Detect which cell encompasses the target text, then output its [X, Y] center coordinate. 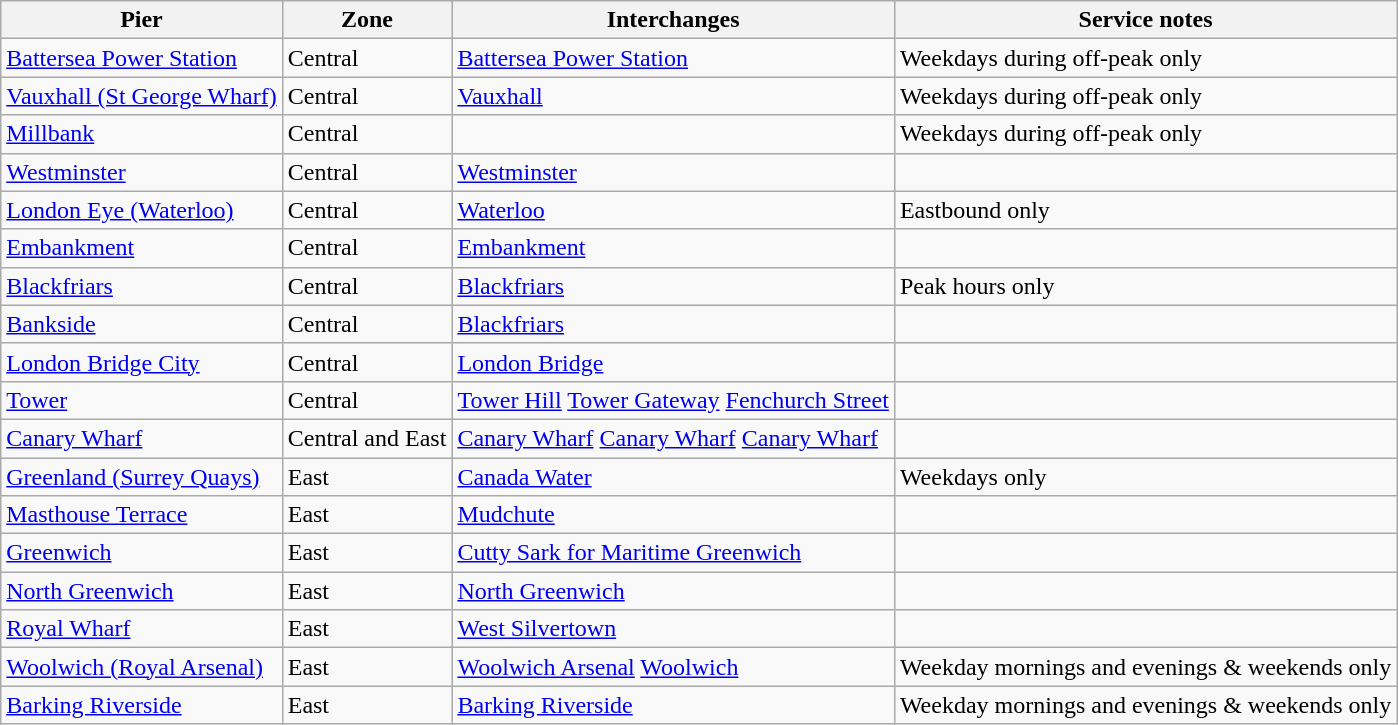
Vauxhall [673, 96]
London Bridge City [142, 362]
Royal Wharf [142, 629]
Canary Wharf Canary Wharf Canary Wharf [673, 438]
Peak hours only [1145, 286]
Canary Wharf [142, 438]
Central and East [367, 438]
Masthouse Terrace [142, 515]
Interchanges [673, 20]
Waterloo [673, 210]
Tower [142, 400]
Eastbound only [1145, 210]
Weekdays only [1145, 477]
London Bridge [673, 362]
Pier [142, 20]
Service notes [1145, 20]
Mudchute [673, 515]
Greenwich [142, 553]
Tower Hill Tower Gateway Fenchurch Street [673, 400]
Cutty Sark for Maritime Greenwich [673, 553]
Vauxhall (St George Wharf) [142, 96]
Greenland (Surrey Quays) [142, 477]
Canada Water [673, 477]
West Silvertown [673, 629]
Woolwich (Royal Arsenal) [142, 667]
Millbank [142, 134]
Zone [367, 20]
London Eye (Waterloo) [142, 210]
Bankside [142, 324]
Woolwich Arsenal Woolwich [673, 667]
